Capture the cell that displays the provided text and extract its (x, y) central coordinate. 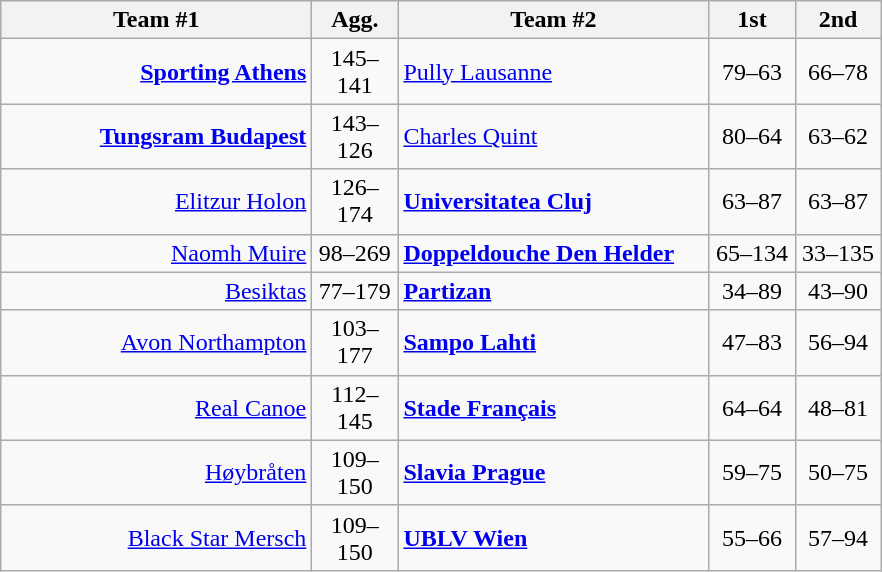
103–177 (355, 342)
Stade Français (554, 408)
1st (752, 20)
Høybråten (156, 472)
Tungsram Budapest (156, 136)
65–134 (752, 253)
112–145 (355, 408)
56–94 (838, 342)
79–63 (752, 72)
Black Star Mersch (156, 538)
Universitatea Cluj (554, 202)
43–90 (838, 291)
Charles Quint (554, 136)
Team #2 (554, 20)
50–75 (838, 472)
48–81 (838, 408)
80–64 (752, 136)
Naomh Muire (156, 253)
UBLV Wien (554, 538)
64–64 (752, 408)
Team #1 (156, 20)
98–269 (355, 253)
77–179 (355, 291)
Slavia Prague (554, 472)
47–83 (752, 342)
63–62 (838, 136)
Agg. (355, 20)
55–66 (752, 538)
59–75 (752, 472)
33–135 (838, 253)
Sampo Lahti (554, 342)
2nd (838, 20)
Pully Lausanne (554, 72)
Partizan (554, 291)
Avon Northampton (156, 342)
143–126 (355, 136)
145–141 (355, 72)
Doppeldouche Den Helder (554, 253)
57–94 (838, 538)
Elitzur Holon (156, 202)
Besiktas (156, 291)
126–174 (355, 202)
66–78 (838, 72)
34–89 (752, 291)
Real Canoe (156, 408)
Sporting Athens (156, 72)
